Return [x, y] of the center of cell containing provided text 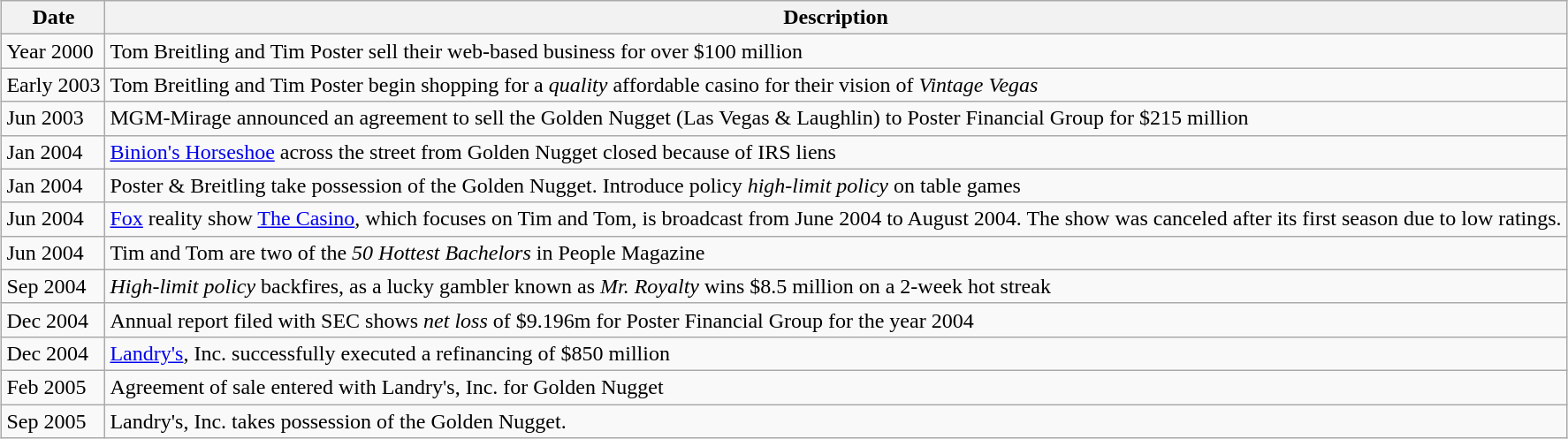
Binion's Horseshoe across the street from Golden Nugget closed because of IRS liens [836, 152]
Tom Breitling and Tim Poster begin shopping for a quality affordable casino for their vision of Vintage Vegas [836, 85]
Year 2000 [53, 51]
Jun 2003 [53, 118]
Tim and Tom are two of the 50 Hottest Bachelors in People Magazine [836, 253]
Date [53, 18]
Annual report filed with SEC shows net loss of $9.196m for Poster Financial Group for the year 2004 [836, 320]
Early 2003 [53, 85]
Poster & Breitling take possession of the Golden Nugget. Introduce policy high-limit policy on table games [836, 185]
Landry's, Inc. successfully executed a refinancing of $850 million [836, 353]
Feb 2005 [53, 387]
Agreement of sale entered with Landry's, Inc. for Golden Nugget [836, 387]
Sep 2004 [53, 286]
Tom Breitling and Tim Poster sell their web-based business for over $100 million [836, 51]
Sep 2005 [53, 421]
High-limit policy backfires, as a lucky gambler known as Mr. Royalty wins $8.5 million on a 2-week hot streak [836, 286]
Description [836, 18]
Landry's, Inc. takes possession of the Golden Nugget. [836, 421]
MGM-Mirage announced an agreement to sell the Golden Nugget (Las Vegas & Laughlin) to Poster Financial Group for $215 million [836, 118]
